Locate the cell with the specified text and output its (X, Y) center coordinate. 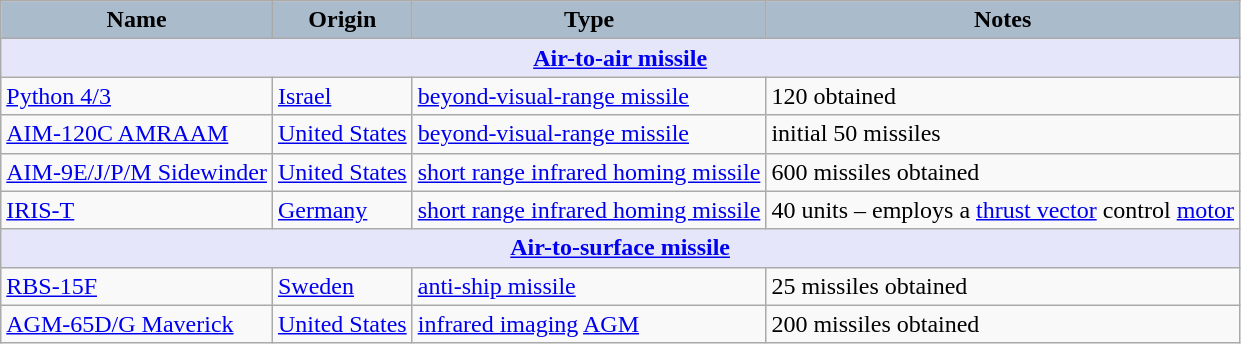
infrared imaging AGM (589, 324)
40 units – employs a thrust vector control motor (1003, 210)
AIM-9E/J/P/M Sidewinder (137, 172)
200 missiles obtained (1003, 324)
initial 50 missiles (1003, 134)
25 missiles obtained (1003, 286)
IRIS-T (137, 210)
120 obtained (1003, 96)
Type (589, 20)
Air-to-surface missile (620, 248)
Germany (342, 210)
AIM-120C AMRAAM (137, 134)
anti-ship missile (589, 286)
600 missiles obtained (1003, 172)
RBS-15F (137, 286)
Notes (1003, 20)
Air-to-air missile (620, 58)
Name (137, 20)
Israel (342, 96)
Origin (342, 20)
Sweden (342, 286)
AGM-65D/G Maverick (137, 324)
Python 4/3 (137, 96)
